Extract the (X, Y) coordinate from the center of the cell holding the provided text.  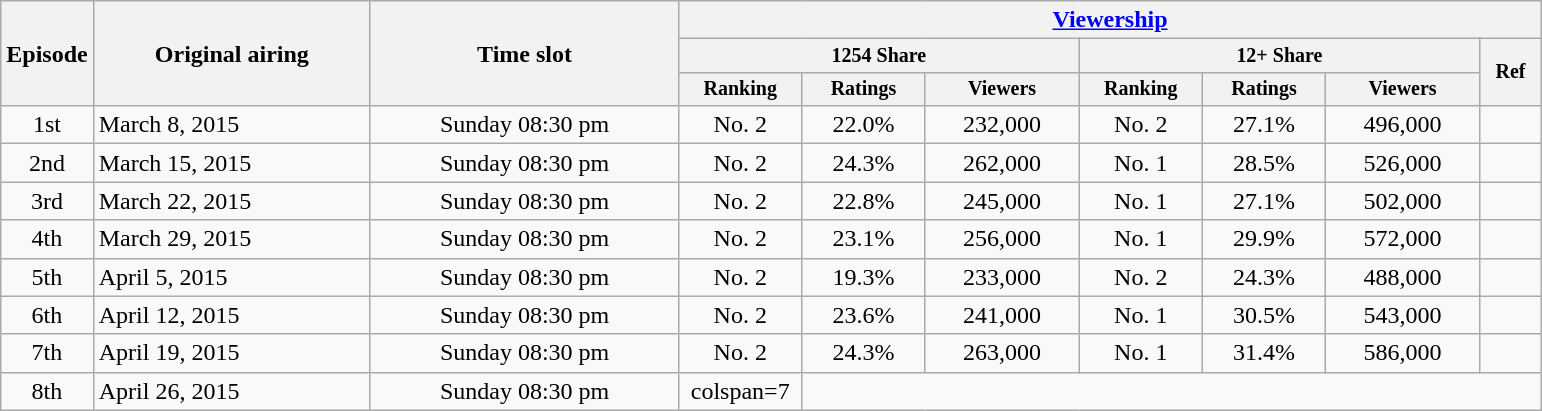
Original airing (232, 54)
6th (47, 315)
Episode (47, 54)
256,000 (1002, 239)
2nd (47, 163)
232,000 (1002, 125)
colspan=7 (740, 391)
5th (47, 277)
526,000 (1403, 163)
Viewership (1110, 20)
March 8, 2015 (232, 125)
12+ Share (1280, 56)
April 5, 2015 (232, 277)
22.8% (864, 201)
241,000 (1002, 315)
496,000 (1403, 125)
22.0% (864, 125)
28.5% (1264, 163)
29.9% (1264, 239)
4th (47, 239)
7th (47, 353)
488,000 (1403, 277)
March 29, 2015 (232, 239)
3rd (47, 201)
262,000 (1002, 163)
263,000 (1002, 353)
23.1% (864, 239)
543,000 (1403, 315)
Ref (1511, 72)
April 12, 2015 (232, 315)
245,000 (1002, 201)
31.4% (1264, 353)
23.6% (864, 315)
Time slot (524, 54)
1st (47, 125)
April 19, 2015 (232, 353)
March 22, 2015 (232, 201)
586,000 (1403, 353)
8th (47, 391)
March 15, 2015 (232, 163)
233,000 (1002, 277)
572,000 (1403, 239)
502,000 (1403, 201)
30.5% (1264, 315)
1254 Share (880, 56)
19.3% (864, 277)
April 26, 2015 (232, 391)
